Return the [x, y] coordinate for the center point of the cell that contains the specified text.  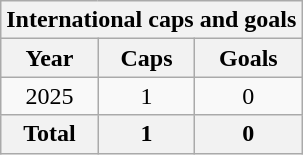
Total [50, 134]
Goals [248, 58]
Caps [146, 58]
2025 [50, 96]
International caps and goals [152, 20]
Year [50, 58]
